Detect which cell encompasses the target text, then output its [X, Y] center coordinate. 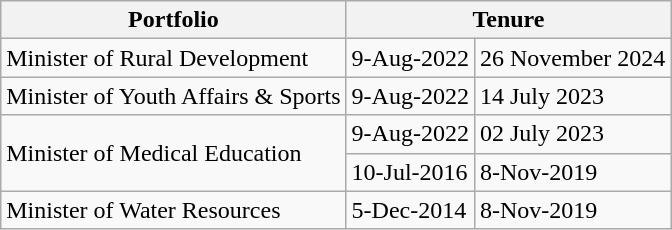
26 November 2024 [572, 58]
Tenure [508, 20]
10-Jul-2016 [410, 172]
Portfolio [174, 20]
Minister of Medical Education [174, 153]
5-Dec-2014 [410, 210]
Minister of Water Resources [174, 210]
14 July 2023 [572, 96]
02 July 2023 [572, 134]
Minister of Youth Affairs & Sports [174, 96]
Minister of Rural Development [174, 58]
